Determine the (X, Y) coordinate at the center of the cell enclosing the given text.  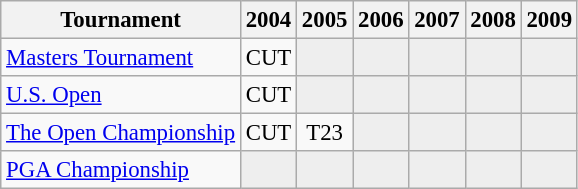
2007 (437, 20)
2004 (268, 20)
U.S. Open (121, 95)
2005 (325, 20)
2006 (381, 20)
The Open Championship (121, 133)
Tournament (121, 20)
2008 (493, 20)
PGA Championship (121, 170)
2009 (549, 20)
Masters Tournament (121, 58)
T23 (325, 133)
